Detect which cell encompasses the target text, then output its [x, y] center coordinate. 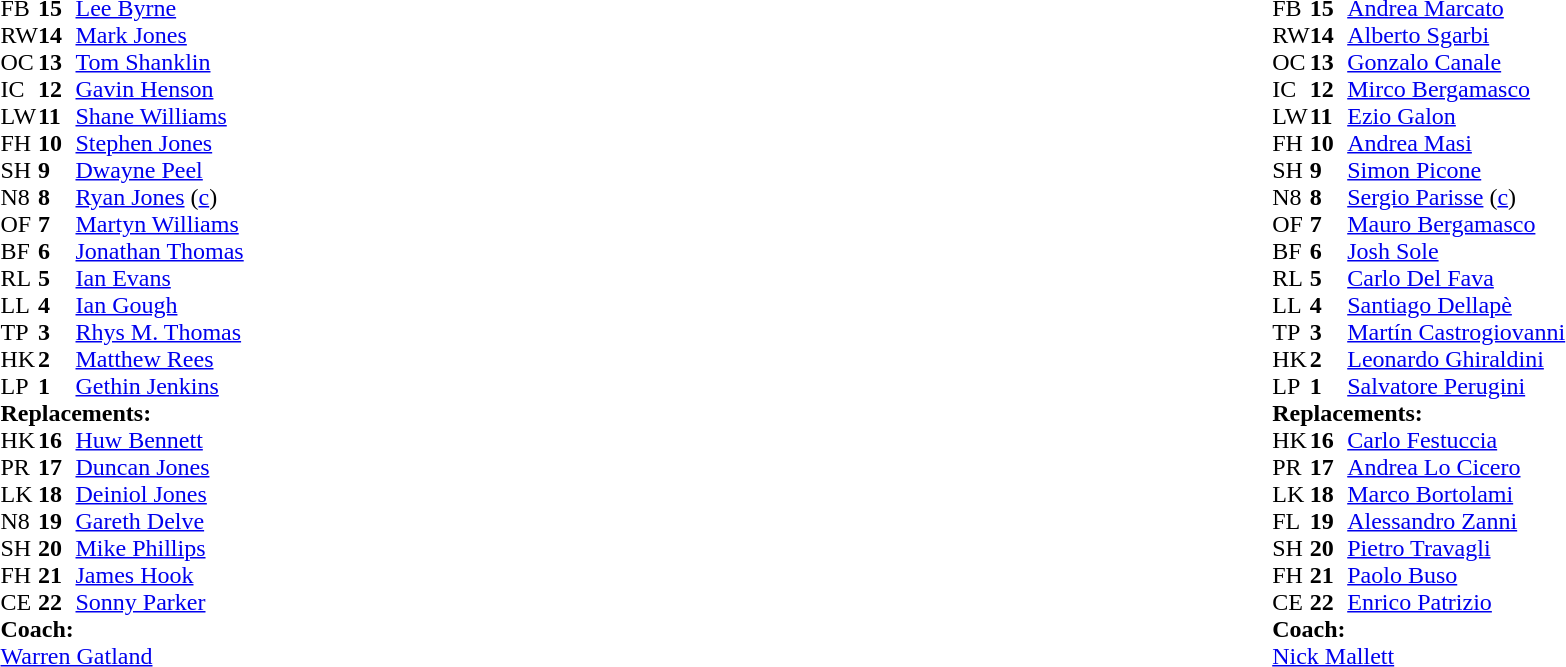
Martyn Williams [160, 224]
Martín Castrogiovanni [1456, 332]
Enrico Patrizio [1456, 602]
Carlo Del Fava [1456, 278]
Paolo Buso [1456, 576]
Ryan Jones (c) [160, 198]
Sonny Parker [160, 602]
Mauro Bergamasco [1456, 224]
Gethin Jenkins [160, 386]
Sergio Parisse (c) [1456, 198]
Leonardo Ghiraldini [1456, 360]
Mike Phillips [160, 548]
Alberto Sgarbi [1456, 36]
James Hook [160, 576]
Huw Bennett [160, 440]
Marco Bortolami [1456, 494]
Jonathan Thomas [160, 252]
Gareth Delve [160, 522]
Josh Sole [1456, 252]
Tom Shanklin [160, 62]
Gonzalo Canale [1456, 62]
Mark Jones [160, 36]
Shane Williams [160, 116]
Andrea Lo Cicero [1456, 468]
Dwayne Peel [160, 170]
FL [1291, 522]
Stephen Jones [160, 144]
Santiago Dellapè [1456, 306]
Rhys M. Thomas [160, 332]
Alessandro Zanni [1456, 522]
Salvatore Perugini [1456, 386]
Ian Evans [160, 278]
Matthew Rees [160, 360]
Simon Picone [1456, 170]
Gavin Henson [160, 90]
Duncan Jones [160, 468]
Carlo Festuccia [1456, 440]
Ian Gough [160, 306]
Andrea Masi [1456, 144]
Ezio Galon [1456, 116]
Deiniol Jones [160, 494]
Mirco Bergamasco [1456, 90]
Pietro Travagli [1456, 548]
